Output the [x, y] coordinate of the center of the cell containing the given text.  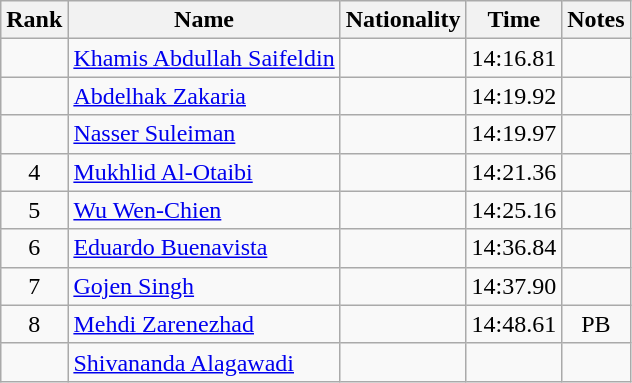
Nationality [403, 20]
8 [34, 324]
Khamis Abdullah Saifeldin [204, 58]
5 [34, 210]
14:37.90 [514, 286]
14:19.92 [514, 96]
Gojen Singh [204, 286]
14:48.61 [514, 324]
Shivananda Alagawadi [204, 362]
Nasser Suleiman [204, 134]
14:19.97 [514, 134]
Mehdi Zarenezhad [204, 324]
4 [34, 172]
7 [34, 286]
Mukhlid Al-Otaibi [204, 172]
Abdelhak Zakaria [204, 96]
PB [596, 324]
14:16.81 [514, 58]
14:36.84 [514, 248]
14:25.16 [514, 210]
6 [34, 248]
Eduardo Buenavista [204, 248]
Time [514, 20]
Notes [596, 20]
14:21.36 [514, 172]
Rank [34, 20]
Wu Wen-Chien [204, 210]
Name [204, 20]
